Find where the given text appears and provide that cell's center as [x, y] coordinate. 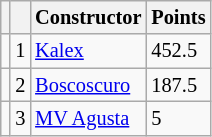
187.5 [178, 85]
Points [178, 17]
3 [20, 118]
452.5 [178, 51]
MV Agusta [88, 118]
2 [20, 85]
Constructor [88, 17]
Kalex [88, 51]
Boscoscuro [88, 85]
5 [178, 118]
1 [20, 51]
